From the cell containing the given text, extract its center point as [x, y] coordinate. 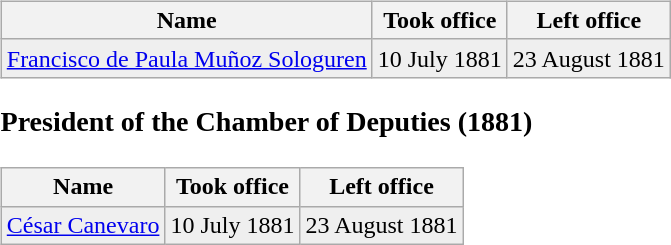
César Canevaro [83, 225]
Francisco de Paula Muñoz Sologuren [186, 58]
